Return the (X, Y) coordinate for the center point of the cell that contains the specified text.  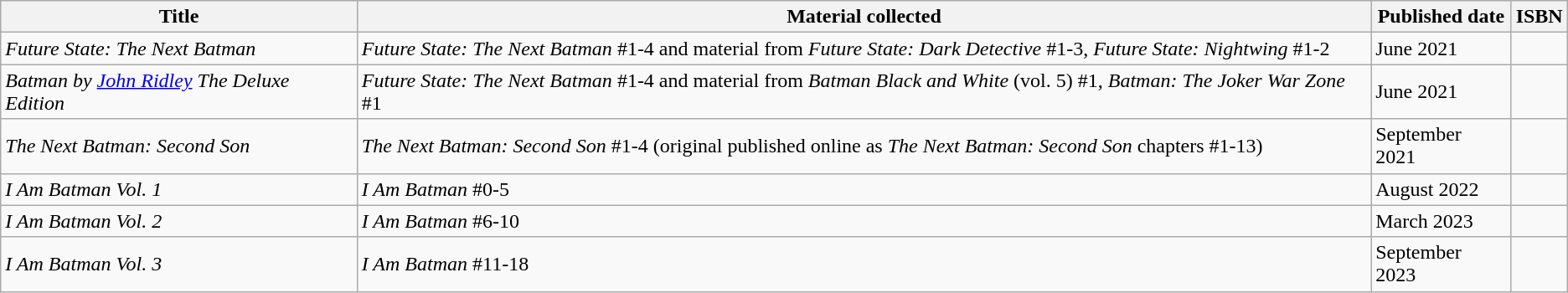
The Next Batman: Second Son #1-4 (original published online as The Next Batman: Second Son chapters #1-13) (864, 146)
I Am Batman #11-18 (864, 265)
I Am Batman #0-5 (864, 189)
August 2022 (1441, 189)
Title (179, 17)
I Am Batman Vol. 2 (179, 221)
ISBN (1540, 17)
Future State: The Next Batman (179, 49)
Future State: The Next Batman #1-4 and material from Future State: Dark Detective #1-3, Future State: Nightwing #1-2 (864, 49)
September 2023 (1441, 265)
Published date (1441, 17)
September 2021 (1441, 146)
Batman by John Ridley The Deluxe Edition (179, 92)
I Am Batman Vol. 1 (179, 189)
Future State: The Next Batman #1-4 and material from Batman Black and White (vol. 5) #1, Batman: The Joker War Zone #1 (864, 92)
The Next Batman: Second Son (179, 146)
March 2023 (1441, 221)
I Am Batman #6-10 (864, 221)
I Am Batman Vol. 3 (179, 265)
Material collected (864, 17)
